Pinpoint the cell where the given text exists, returning its (x, y) midpoint coordinate. 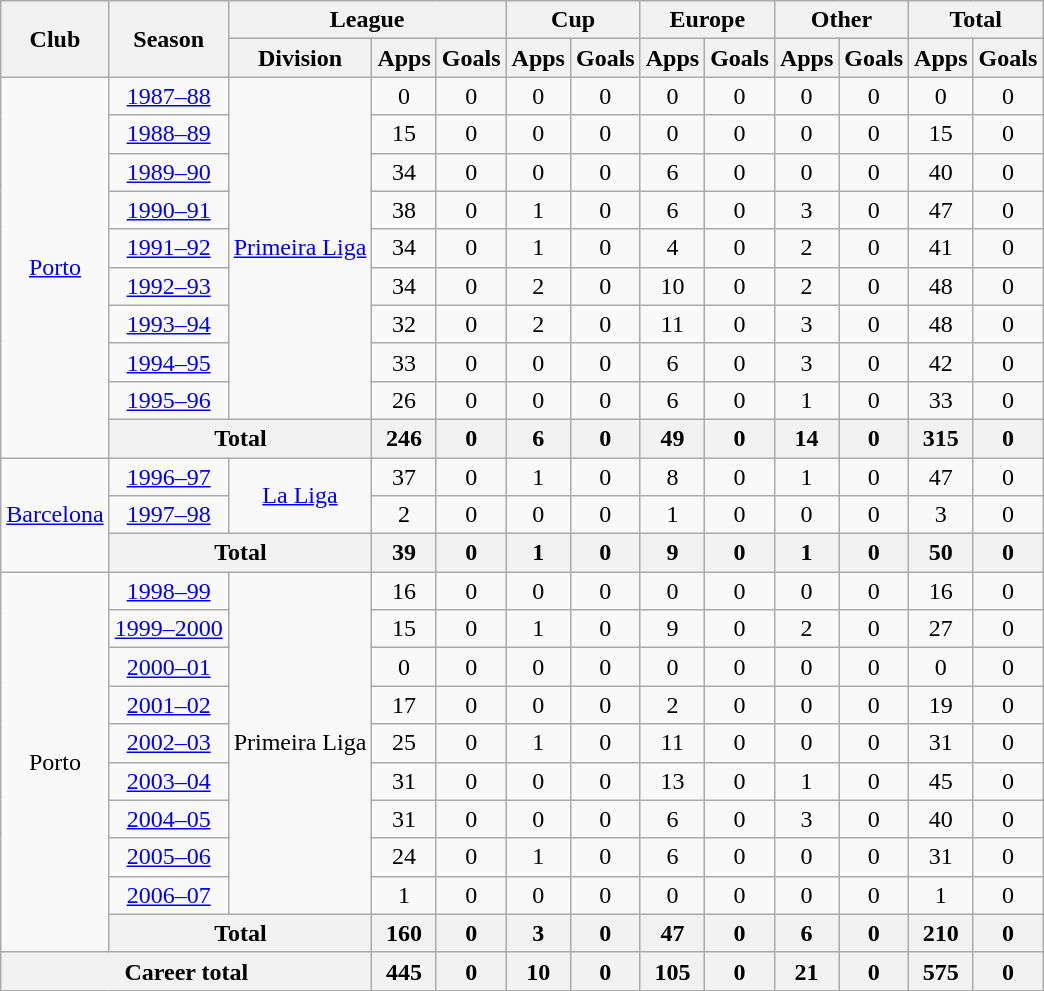
1990–91 (168, 210)
Other (841, 20)
13 (672, 781)
2000–01 (168, 667)
La Liga (300, 496)
Club (55, 39)
210 (941, 933)
1989–90 (168, 172)
2004–05 (168, 819)
Europe (707, 20)
14 (806, 438)
42 (941, 362)
27 (941, 629)
38 (404, 210)
1998–99 (168, 591)
1995–96 (168, 400)
246 (404, 438)
2001–02 (168, 705)
49 (672, 438)
Season (168, 39)
League (367, 20)
26 (404, 400)
2003–04 (168, 781)
45 (941, 781)
50 (941, 553)
8 (672, 477)
24 (404, 857)
1991–92 (168, 248)
160 (404, 933)
17 (404, 705)
105 (672, 971)
315 (941, 438)
32 (404, 324)
Cup (573, 20)
1987–88 (168, 96)
25 (404, 743)
445 (404, 971)
1994–95 (168, 362)
1996–97 (168, 477)
37 (404, 477)
41 (941, 248)
19 (941, 705)
1988–89 (168, 134)
Career total (186, 971)
Barcelona (55, 515)
21 (806, 971)
575 (941, 971)
39 (404, 553)
2005–06 (168, 857)
Division (300, 58)
4 (672, 248)
1993–94 (168, 324)
2002–03 (168, 743)
1999–2000 (168, 629)
1997–98 (168, 515)
2006–07 (168, 895)
1992–93 (168, 286)
